Return [x, y] of the center of cell containing provided text 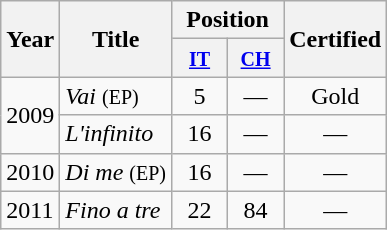
2009 [30, 115]
CH [256, 58]
2011 [30, 210]
Di me (EP) [116, 172]
Year [30, 39]
Position [228, 20]
Fino a tre [116, 210]
IT [200, 58]
Vai (EP) [116, 96]
2010 [30, 172]
Title [116, 39]
84 [256, 210]
L'infinito [116, 134]
5 [200, 96]
22 [200, 210]
Gold [336, 96]
Certified [336, 39]
